Return the (X, Y) coordinate for the center point of the cell that contains the specified text.  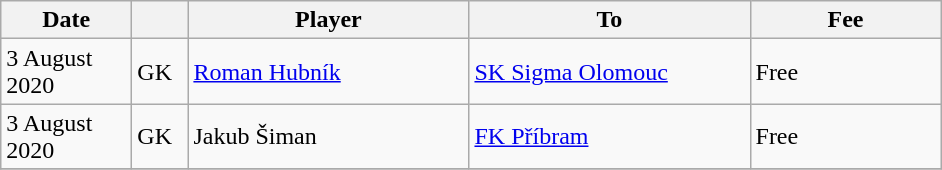
Jakub Šiman (328, 136)
Player (328, 20)
SK Sigma Olomouc (610, 72)
FK Příbram (610, 136)
Fee (846, 20)
To (610, 20)
Roman Hubník (328, 72)
Date (66, 20)
